Pinpoint the cell where the given text exists, returning its [x, y] midpoint coordinate. 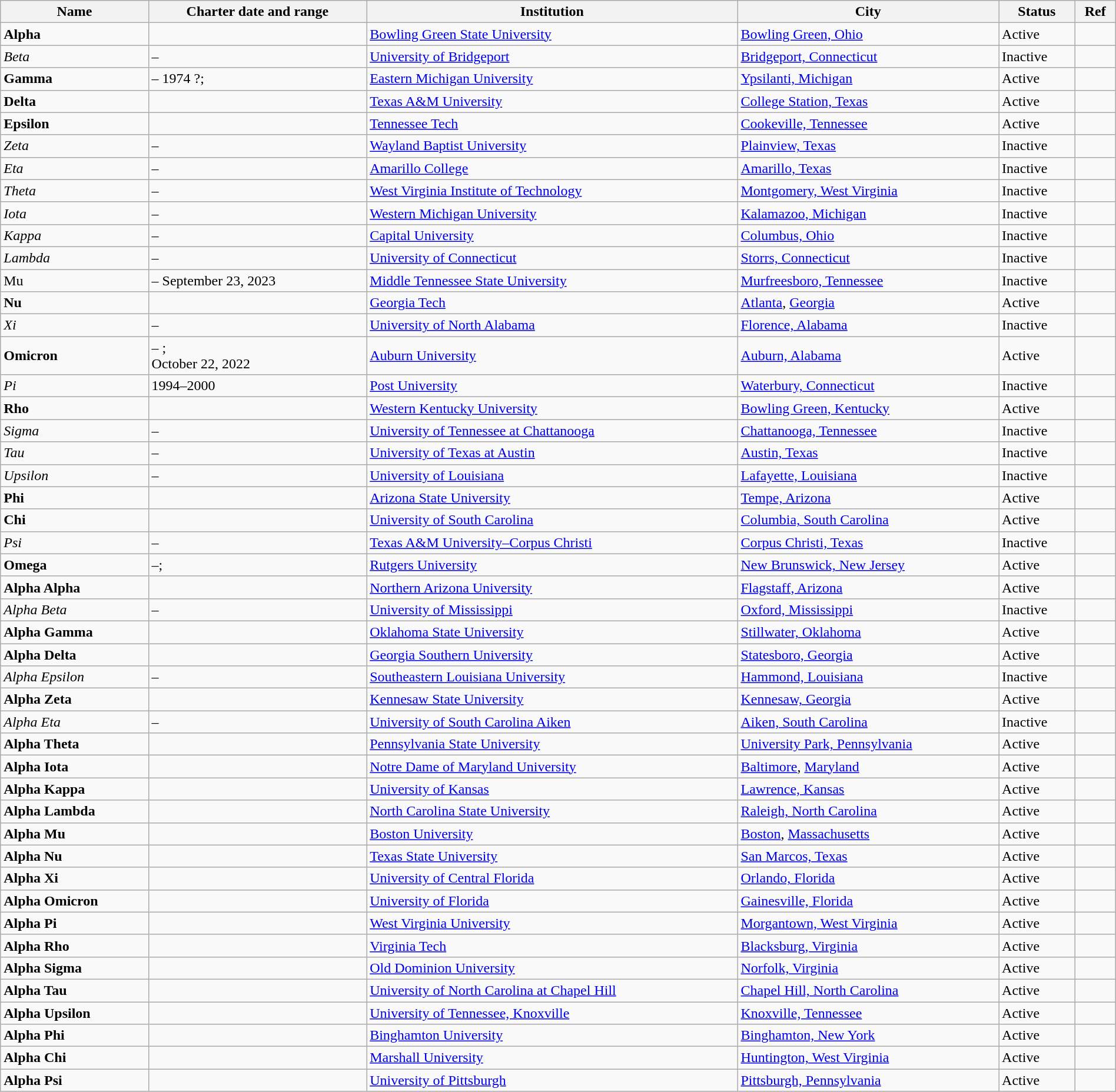
Tennessee Tech [552, 124]
Upsilon [74, 475]
Nu [74, 303]
Alpha Gamma [74, 632]
University of South Carolina Aiken [552, 722]
West Virginia University [552, 923]
Austin, Texas [868, 453]
Georgia Tech [552, 303]
Mu [74, 281]
Southeastern Louisiana University [552, 677]
Knoxville, Tennessee [868, 1013]
Bowling Green, Ohio [868, 34]
Theta [74, 191]
Boston University [552, 834]
Eastern Michigan University [552, 79]
Lafayette, Louisiana [868, 475]
Alpha Mu [74, 834]
Oxford, Mississippi [868, 610]
Alpha Iota [74, 767]
Alpha Rho [74, 945]
Bowling Green State University [552, 34]
Oklahoma State University [552, 632]
Psi [74, 542]
Institution [552, 12]
University of Louisiana [552, 475]
New Brunswick, New Jersey [868, 565]
Alpha Tau [74, 990]
Boston, Massachusetts [868, 834]
Gamma [74, 79]
Corpus Christi, Texas [868, 542]
Alpha Upsilon [74, 1013]
University of Central Florida [552, 878]
University of Mississippi [552, 610]
University of Tennessee, Knoxville [552, 1013]
Chapel Hill, North Carolina [868, 990]
Storrs, Connecticut [868, 258]
Rho [74, 408]
University of North Alabama [552, 325]
Wayland Baptist University [552, 146]
Huntington, West Virginia [868, 1058]
Bowling Green, Kentucky [868, 408]
Western Kentucky University [552, 408]
Amarillo, Texas [868, 168]
University of Florida [552, 901]
Alpha Delta [74, 655]
Beta [74, 56]
Texas A&M University–Corpus Christi [552, 542]
Alpha Eta [74, 722]
Alpha Chi [74, 1058]
Alpha Xi [74, 878]
Delta [74, 101]
Murfreesboro, Tennessee [868, 281]
Epsilon [74, 124]
Zeta [74, 146]
– 1974 ?; [258, 79]
Auburn University [552, 355]
Columbus, Ohio [868, 235]
Auburn, Alabama [868, 355]
Kennesaw State University [552, 700]
University of Connecticut [552, 258]
Alpha Alpha [74, 587]
Alpha Beta [74, 610]
Orlando, Florida [868, 878]
Binghamton, New York [868, 1036]
Amarillo College [552, 168]
Northern Arizona University [552, 587]
Name [74, 12]
–; [258, 565]
Charter date and range [258, 12]
University of Kansas [552, 789]
Flagstaff, Arizona [868, 587]
West Virginia Institute of Technology [552, 191]
Virginia Tech [552, 945]
Waterbury, Connecticut [868, 386]
Pennsylvania State University [552, 744]
Phi [74, 498]
Baltimore, Maryland [868, 767]
University of South Carolina [552, 520]
Capital University [552, 235]
Alpha [74, 34]
Plainview, Texas [868, 146]
Statesboro, Georgia [868, 655]
Texas State University [552, 856]
Eta [74, 168]
Omicron [74, 355]
Alpha Epsilon [74, 677]
Status [1037, 12]
1994–2000 [258, 386]
Aiken, South Carolina [868, 722]
Alpha Phi [74, 1036]
Georgia Southern University [552, 655]
City [868, 12]
North Carolina State University [552, 811]
Alpha Lambda [74, 811]
– ;October 22, 2022 [258, 355]
Alpha Omicron [74, 901]
Marshall University [552, 1058]
Xi [74, 325]
Kennesaw, Georgia [868, 700]
Lawrence, Kansas [868, 789]
Florence, Alabama [868, 325]
Montgomery, West Virginia [868, 191]
Gainesville, Florida [868, 901]
Western Michigan University [552, 213]
Lambda [74, 258]
Alpha Theta [74, 744]
Raleigh, North Carolina [868, 811]
Arizona State University [552, 498]
Alpha Kappa [74, 789]
College Station, Texas [868, 101]
Kappa [74, 235]
Columbia, South Carolina [868, 520]
Texas A&M University [552, 101]
Ypsilanti, Michigan [868, 79]
Alpha Pi [74, 923]
Alpha Psi [74, 1080]
Morgantown, West Virginia [868, 923]
Ref [1095, 12]
Notre Dame of Maryland University [552, 767]
University of Texas at Austin [552, 453]
Sigma [74, 431]
Kalamazoo, Michigan [868, 213]
Cookeville, Tennessee [868, 124]
Chattanooga, Tennessee [868, 431]
Pi [74, 386]
Alpha Sigma [74, 968]
Stillwater, Oklahoma [868, 632]
University Park, Pennsylvania [868, 744]
Hammond, Louisiana [868, 677]
Atlanta, Georgia [868, 303]
Alpha Nu [74, 856]
Tau [74, 453]
Tempe, Arizona [868, 498]
Bridgeport, Connecticut [868, 56]
San Marcos, Texas [868, 856]
Alpha Zeta [74, 700]
Omega [74, 565]
Pittsburgh, Pennsylvania [868, 1080]
University of Tennessee at Chattanooga [552, 431]
University of Pittsburgh [552, 1080]
Chi [74, 520]
Binghamton University [552, 1036]
Rutgers University [552, 565]
Norfolk, Virginia [868, 968]
Old Dominion University [552, 968]
Iota [74, 213]
University of North Carolina at Chapel Hill [552, 990]
University of Bridgeport [552, 56]
Blacksburg, Virginia [868, 945]
– September 23, 2023 [258, 281]
Middle Tennessee State University [552, 281]
Post University [552, 386]
